Search for the cell housing the specified text and yield its [X, Y] center coordinate. 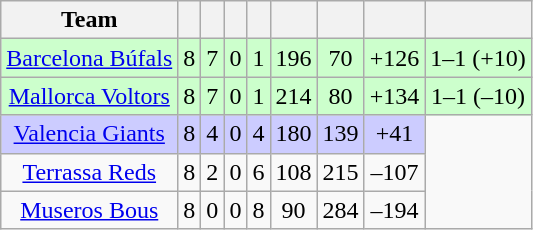
180 [294, 134]
1–1 (+10) [478, 58]
80 [340, 96]
Barcelona Búfals [90, 58]
+126 [394, 58]
Valencia Giants [90, 134]
Team [90, 20]
6 [258, 172]
215 [340, 172]
196 [294, 58]
70 [340, 58]
+41 [394, 134]
–194 [394, 210]
2 [212, 172]
214 [294, 96]
–107 [394, 172]
139 [340, 134]
Museros Bous [90, 210]
Terrassa Reds [90, 172]
Mallorca Voltors [90, 96]
284 [340, 210]
1–1 (–10) [478, 96]
108 [294, 172]
90 [294, 210]
+134 [394, 96]
